Provide the (X, Y) coordinate of the cell's center where the given text is located.  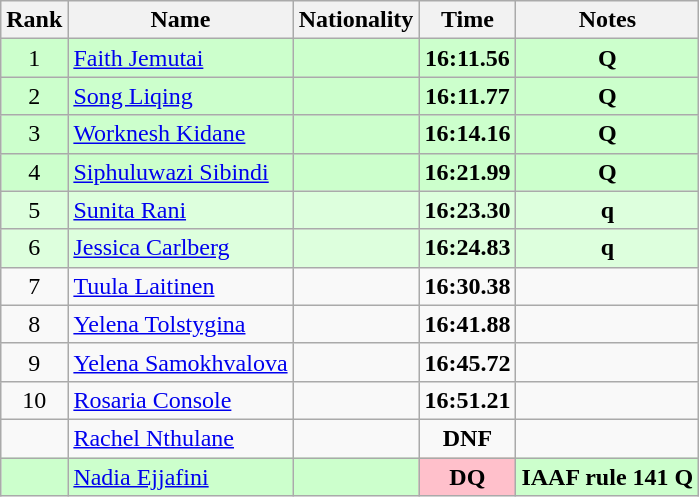
16:30.38 (468, 286)
DQ (468, 477)
3 (34, 134)
Faith Jemutai (180, 58)
4 (34, 172)
10 (34, 400)
16:14.16 (468, 134)
8 (34, 324)
Yelena Tolstygina (180, 324)
1 (34, 58)
Rosaria Console (180, 400)
DNF (468, 438)
6 (34, 248)
5 (34, 210)
16:11.77 (468, 96)
16:45.72 (468, 362)
Nationality (356, 20)
Rachel Nthulane (180, 438)
Nadia Ejjafini (180, 477)
16:21.99 (468, 172)
Yelena Samokhvalova (180, 362)
16:51.21 (468, 400)
9 (34, 362)
Time (468, 20)
Jessica Carlberg (180, 248)
Siphuluwazi Sibindi (180, 172)
IAAF rule 141 Q (608, 477)
2 (34, 96)
Rank (34, 20)
16:41.88 (468, 324)
7 (34, 286)
Song Liqing (180, 96)
Notes (608, 20)
16:11.56 (468, 58)
Name (180, 20)
16:24.83 (468, 248)
Tuula Laitinen (180, 286)
Sunita Rani (180, 210)
Worknesh Kidane (180, 134)
16:23.30 (468, 210)
